Extract the (X, Y) coordinate from the center of the cell holding the provided text.  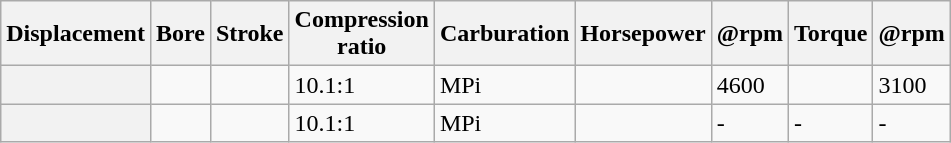
Torque (831, 34)
4600 (750, 85)
Horsepower (643, 34)
3100 (912, 85)
Displacement (76, 34)
Carburation (504, 34)
Stroke (250, 34)
Compressionratio (362, 34)
Bore (180, 34)
